Output the (X, Y) coordinate of the center of the cell containing the given text.  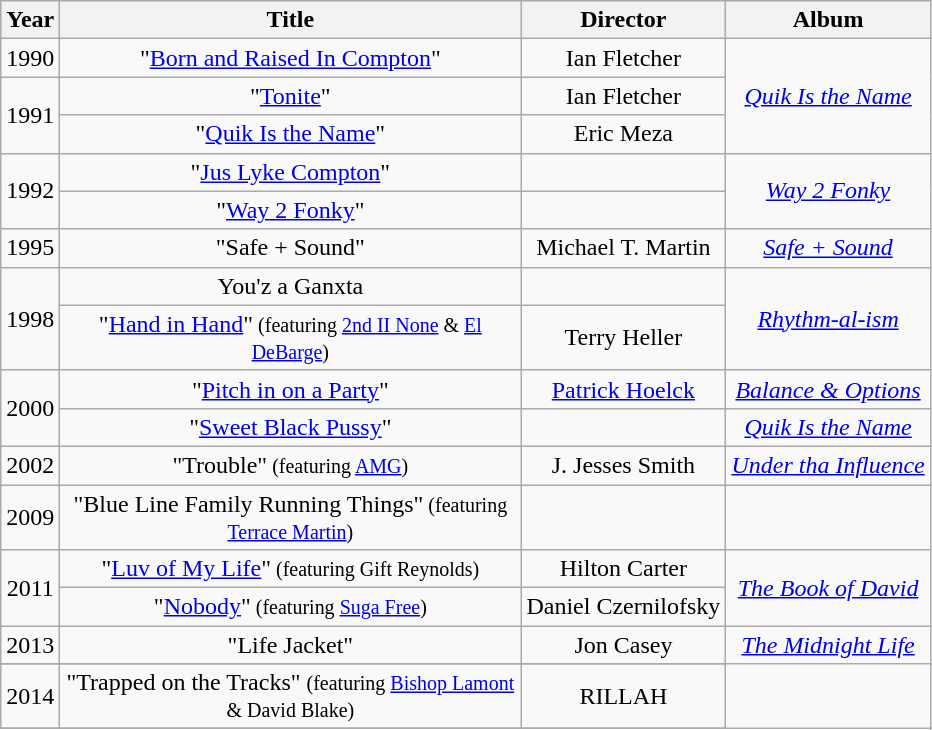
Patrick Hoelck (624, 389)
2002 (30, 465)
RILLAH (624, 696)
J. Jesses Smith (624, 465)
1995 (30, 248)
2014 (30, 696)
You'z a Ganxta (290, 286)
"Life Jacket" (290, 645)
1991 (30, 115)
Daniel Czernilofsky (624, 607)
"Luv of My Life" (featuring Gift Reynolds) (290, 569)
Way 2 Fonky (828, 191)
Eric Meza (624, 134)
Rhythm-al-ism (828, 318)
2000 (30, 408)
2009 (30, 516)
"Way 2 Fonky" (290, 210)
Michael T. Martin (624, 248)
1992 (30, 191)
"Quik Is the Name" (290, 134)
"Nobody" (featuring Suga Free) (290, 607)
Title (290, 20)
Year (30, 20)
Album (828, 20)
Under tha Influence (828, 465)
The Midnight Life (828, 645)
"Trapped on the Tracks" (featuring Bishop Lamont & David Blake) (290, 696)
1998 (30, 318)
"Trouble" (featuring AMG) (290, 465)
2011 (30, 588)
"Blue Line Family Running Things" (featuring Terrace Martin) (290, 516)
"Tonite" (290, 96)
"Born and Raised In Compton" (290, 58)
"Pitch in on a Party" (290, 389)
"Safe + Sound" (290, 248)
Terry Heller (624, 338)
"Jus Lyke Compton" (290, 172)
Hilton Carter (624, 569)
Director (624, 20)
Safe + Sound (828, 248)
"Hand in Hand" (featuring 2nd II None & El DeBarge) (290, 338)
1990 (30, 58)
The Book of David (828, 588)
"Sweet Black Pussy" (290, 427)
Jon Casey (624, 645)
2013 (30, 645)
Balance & Options (828, 389)
